Pinpoint the cell where the given text exists, returning its [x, y] midpoint coordinate. 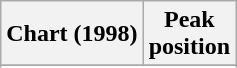
Peakposition [189, 34]
Chart (1998) [72, 34]
